Scan for the cell matching the given text and deliver its (x, y) coordinate at center. 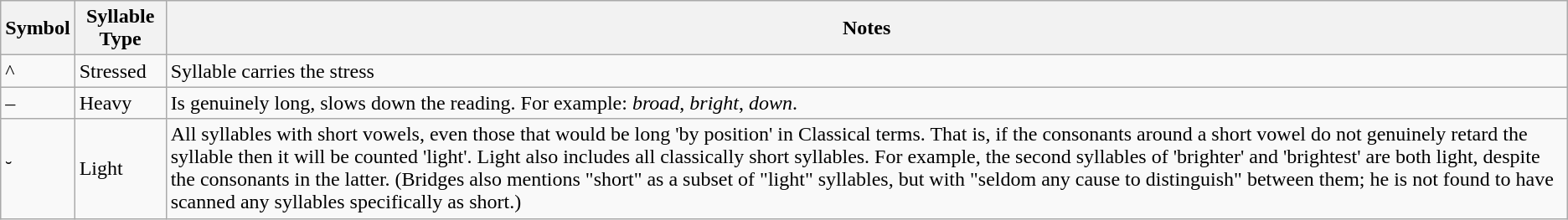
˘ (38, 169)
Symbol (38, 28)
Notes (866, 28)
Syllable carries the stress (866, 71)
Heavy (121, 103)
Light (121, 169)
– (38, 103)
Stressed (121, 71)
^ (38, 71)
Is genuinely long, slows down the reading. For example: broad, bright, down. (866, 103)
Syllable Type (121, 28)
